Capture the cell that displays the provided text and extract its [X, Y] central coordinate. 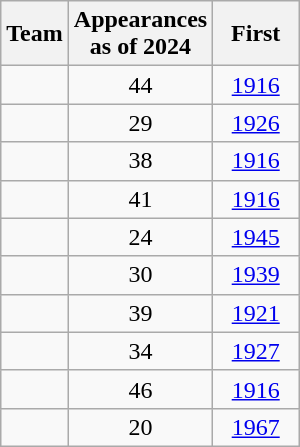
First [256, 34]
1927 [256, 351]
Appearances as of 2024 [140, 34]
41 [140, 199]
1926 [256, 123]
1945 [256, 237]
1967 [256, 427]
30 [140, 275]
39 [140, 313]
1921 [256, 313]
Team [35, 34]
38 [140, 161]
46 [140, 389]
24 [140, 237]
1939 [256, 275]
20 [140, 427]
44 [140, 85]
29 [140, 123]
34 [140, 351]
